Provide the [x, y] coordinate of the cell's center where the given text is located.  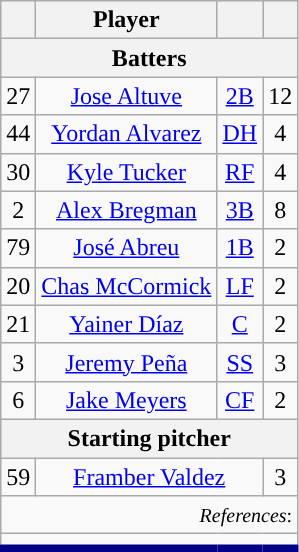
Chas McCormick [126, 286]
Kyle Tucker [126, 172]
References: [150, 515]
59 [18, 477]
C [240, 324]
Starting pitcher [150, 438]
CF [240, 400]
SS [240, 362]
6 [18, 400]
Yainer Díaz [126, 324]
LF [240, 286]
27 [18, 96]
Jose Altuve [126, 96]
RF [240, 172]
Player [126, 20]
79 [18, 248]
12 [280, 96]
Batters [150, 58]
DH [240, 134]
Jake Meyers [126, 400]
2B [240, 96]
30 [18, 172]
Alex Bregman [126, 210]
44 [18, 134]
Jeremy Peña [126, 362]
20 [18, 286]
3B [240, 210]
José Abreu [126, 248]
Yordan Alvarez [126, 134]
1B [240, 248]
8 [280, 210]
21 [18, 324]
Framber Valdez [150, 477]
